Find where the given text appears and provide that cell's center as [x, y] coordinate. 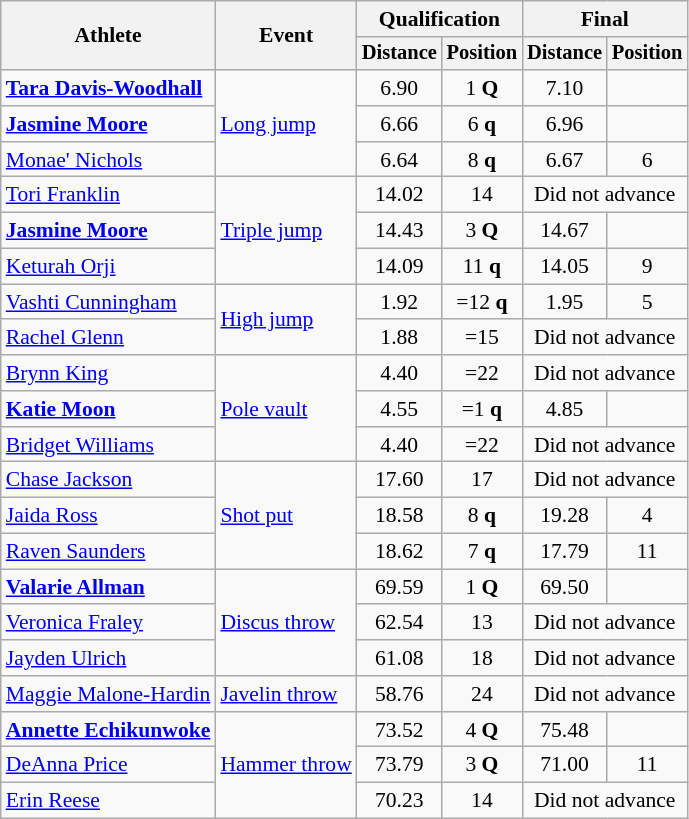
17.79 [564, 552]
DeAnna Price [108, 765]
Pole vault [286, 408]
14.02 [400, 195]
18.58 [400, 516]
Final [604, 19]
Annette Echikunwoke [108, 730]
Katie Moon [108, 409]
17.60 [400, 480]
Brynn King [108, 373]
4.85 [564, 409]
Bridget Williams [108, 445]
Hammer throw [286, 766]
4.55 [400, 409]
71.00 [564, 765]
=15 [482, 338]
=1 q [482, 409]
18 [482, 658]
14.05 [564, 267]
19.28 [564, 516]
Rachel Glenn [108, 338]
18.62 [400, 552]
Event [286, 36]
9 [647, 267]
6.67 [564, 160]
70.23 [400, 801]
Shot put [286, 516]
73.52 [400, 730]
14.43 [400, 231]
High jump [286, 320]
58.76 [400, 694]
Tori Franklin [108, 195]
Triple jump [286, 230]
=12 q [482, 302]
Vashti Cunningham [108, 302]
4 Q [482, 730]
75.48 [564, 730]
Qualification [440, 19]
Chase Jackson [108, 480]
11 q [482, 267]
17 [482, 480]
Keturah Orji [108, 267]
Long jump [286, 124]
Discus throw [286, 622]
13 [482, 623]
Tara Davis-Woodhall [108, 88]
Monae' Nichols [108, 160]
14.09 [400, 267]
73.79 [400, 765]
6.90 [400, 88]
61.08 [400, 658]
6 [647, 160]
1.92 [400, 302]
6 q [482, 124]
6.96 [564, 124]
7 q [482, 552]
Veronica Fraley [108, 623]
Maggie Malone-Hardin [108, 694]
6.64 [400, 160]
5 [647, 302]
69.50 [564, 587]
Raven Saunders [108, 552]
6.66 [400, 124]
14.67 [564, 231]
7.10 [564, 88]
Valarie Allman [108, 587]
69.59 [400, 587]
4 [647, 516]
Javelin throw [286, 694]
Erin Reese [108, 801]
24 [482, 694]
Athlete [108, 36]
Jaida Ross [108, 516]
Jayden Ulrich [108, 658]
1.95 [564, 302]
1.88 [400, 338]
62.54 [400, 623]
